Search for the cell housing the specified text and yield its [x, y] center coordinate. 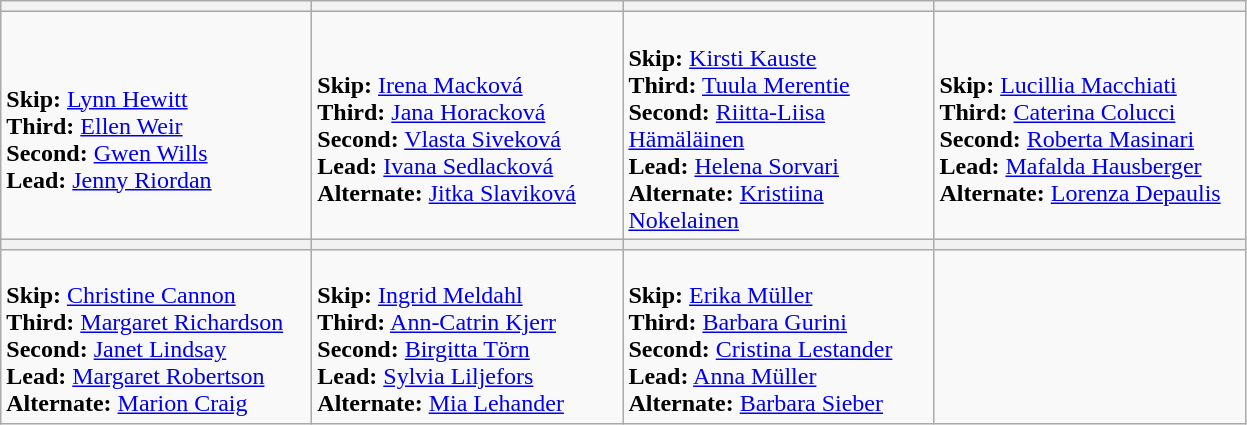
Skip: Erika Müller Third: Barbara Gurini Second: Cristina Lestander Lead: Anna Müller Alternate: Barbara Sieber [778, 336]
Skip: Christine Cannon Third: Margaret Richardson Second: Janet Lindsay Lead: Margaret Robertson Alternate: Marion Craig [156, 336]
Skip: Kirsti Kauste Third: Tuula Merentie Second: Riitta-Liisa Hämäläinen Lead: Helena Sorvari Alternate: Kristiina Nokelainen [778, 126]
Skip: Lynn Hewitt Third: Ellen Weir Second: Gwen Wills Lead: Jenny Riordan [156, 126]
Skip: Lucillia Macchiati Third: Caterina Colucci Second: Roberta Masinari Lead: Mafalda Hausberger Alternate: Lorenza Depaulis [1090, 126]
Skip: Ingrid Meldahl Third: Ann-Catrin Kjerr Second: Birgitta Törn Lead: Sylvia Liljefors Alternate: Mia Lehander [468, 336]
Skip: Irena Macková Third: Jana Horacková Second: Vlasta Siveková Lead: Ivana Sedlacková Alternate: Jitka Slaviková [468, 126]
